Scan for the cell matching the given text and deliver its (x, y) coordinate at center. 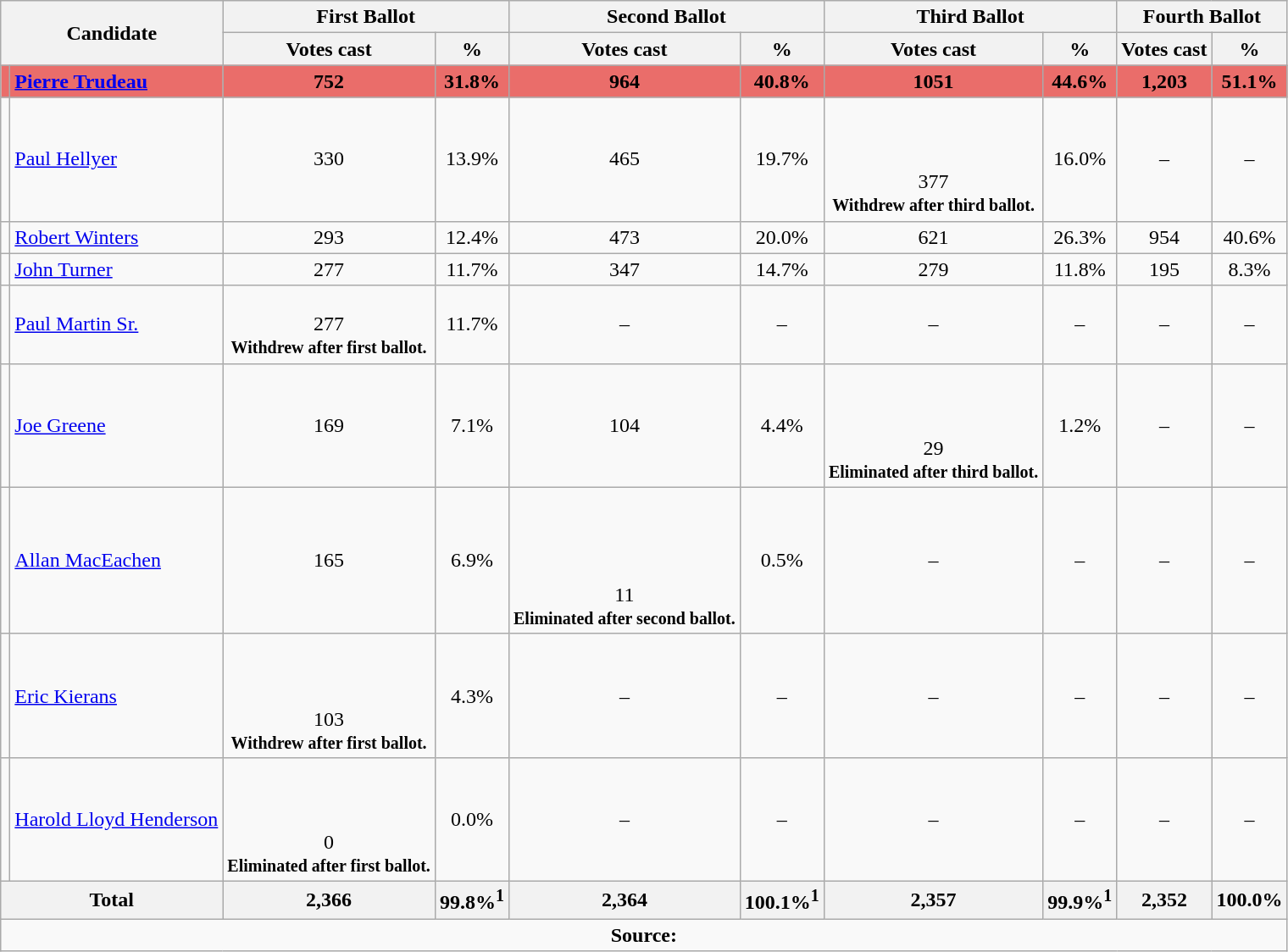
4.3% (471, 695)
Third Ballot (969, 17)
20.0% (781, 237)
104 (624, 425)
First Ballot (366, 17)
1,203 (1164, 81)
Source: (644, 935)
40.6% (1249, 237)
195 (1164, 269)
Paul Martin Sr. (117, 324)
169 (329, 425)
26.3% (1080, 237)
40.8% (781, 81)
Fourth Ballot (1202, 17)
44.6% (1080, 81)
29 Eliminated after third ballot. (933, 425)
11.8% (1080, 269)
347 (624, 269)
Second Ballot (666, 17)
Harold Lloyd Henderson (117, 819)
99.9%1 (1080, 899)
330 (329, 159)
103 Withdrew after first ballot. (329, 695)
11 Eliminated after second ballot. (624, 561)
293 (329, 237)
8.3% (1249, 269)
Pierre Trudeau (117, 81)
2,352 (1164, 899)
0 Eliminated after first ballot. (329, 819)
279 (933, 269)
473 (624, 237)
51.1% (1249, 81)
6.9% (471, 561)
Joe Greene (117, 425)
2,364 (624, 899)
2,366 (329, 899)
4.4% (781, 425)
964 (624, 81)
14.7% (781, 269)
100.1%1 (781, 899)
Allan MacEachen (117, 561)
Eric Kierans (117, 695)
954 (1164, 237)
752 (329, 81)
12.4% (471, 237)
277 (329, 269)
John Turner (117, 269)
Robert Winters (117, 237)
16.0% (1080, 159)
13.9% (471, 159)
100.0% (1249, 899)
377 Withdrew after third ballot. (933, 159)
621 (933, 237)
0.0% (471, 819)
99.8%1 (471, 899)
Total (112, 899)
7.1% (471, 425)
Paul Hellyer (117, 159)
277 Withdrew after first ballot. (329, 324)
0.5% (781, 561)
Candidate (112, 33)
1.2% (1080, 425)
1051 (933, 81)
2,357 (933, 899)
465 (624, 159)
19.7% (781, 159)
31.8% (471, 81)
165 (329, 561)
